Return [x, y] of the center of cell containing provided text 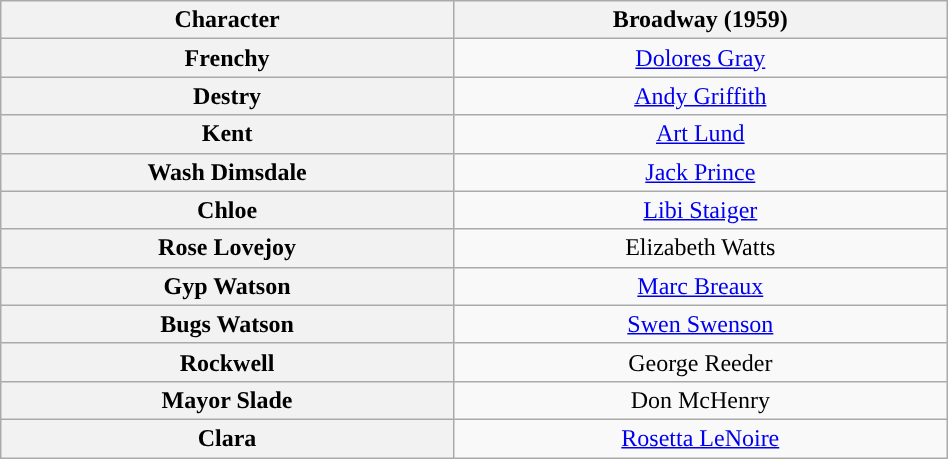
Rockwell [228, 362]
Rose Lovejoy [228, 248]
Andy Griffith [700, 96]
Mayor Slade [228, 400]
Wash Dimsdale [228, 172]
Don McHenry [700, 400]
Dolores Gray [700, 58]
Character [228, 20]
Libi Staiger [700, 210]
Chloe [228, 210]
Rosetta LeNoire [700, 438]
Swen Swenson [700, 324]
Elizabeth Watts [700, 248]
Gyp Watson [228, 286]
Broadway (1959) [700, 20]
Jack Prince [700, 172]
Art Lund [700, 134]
Destry [228, 96]
Kent [228, 134]
Marc Breaux [700, 286]
Clara [228, 438]
George Reeder [700, 362]
Frenchy [228, 58]
Bugs Watson [228, 324]
